Capture the cell that displays the provided text and extract its [x, y] central coordinate. 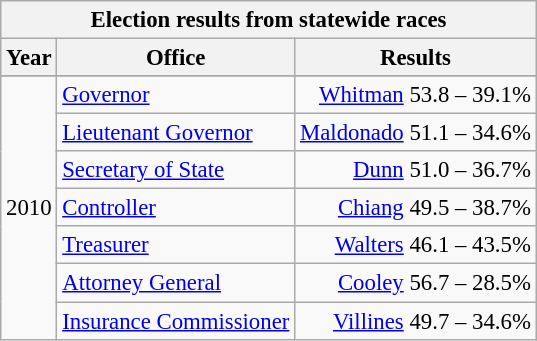
Controller [176, 208]
Secretary of State [176, 170]
Treasurer [176, 245]
Walters 46.1 – 43.5% [416, 245]
Year [29, 58]
Maldonado 51.1 – 34.6% [416, 133]
Cooley 56.7 – 28.5% [416, 283]
Whitman 53.8 – 39.1% [416, 95]
Election results from statewide races [268, 20]
Villines 49.7 – 34.6% [416, 321]
Chiang 49.5 – 38.7% [416, 208]
2010 [29, 208]
Lieutenant Governor [176, 133]
Attorney General [176, 283]
Governor [176, 95]
Office [176, 58]
Insurance Commissioner [176, 321]
Dunn 51.0 – 36.7% [416, 170]
Results [416, 58]
